Capture the cell that displays the provided text and extract its (X, Y) central coordinate. 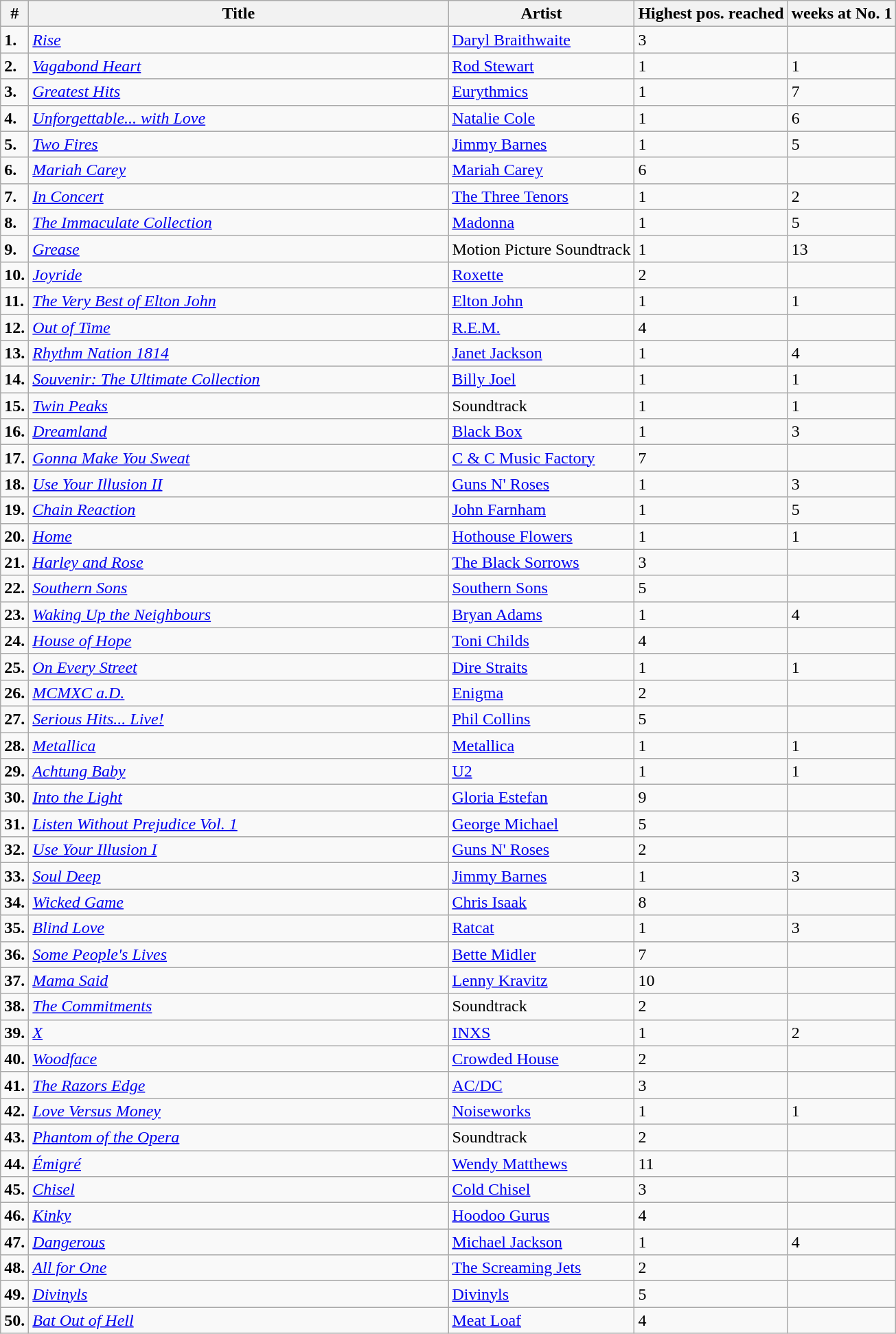
Crowded House (541, 1059)
35. (15, 928)
Toni Childs (541, 641)
Hoodoo Gurus (541, 1216)
27. (15, 719)
19. (15, 510)
Mama Said (239, 980)
40. (15, 1059)
Bat Out of Hell (239, 1320)
Souvenir: The Ultimate Collection (239, 380)
Phil Collins (541, 719)
Dire Straits (541, 667)
Grease (239, 249)
20. (15, 536)
24. (15, 641)
Home (239, 536)
Dangerous (239, 1242)
23. (15, 614)
The Very Best of Elton John (239, 301)
28. (15, 745)
12. (15, 327)
5. (15, 144)
Achtung Baby (239, 772)
Joyride (239, 275)
Madonna (541, 222)
38. (15, 1007)
Chisel (239, 1190)
Blind Love (239, 928)
weeks at No. 1 (842, 14)
39. (15, 1033)
Michael Jackson (541, 1242)
C & C Music Factory (541, 458)
10 (711, 980)
22. (15, 588)
Natalie Cole (541, 118)
9 (711, 798)
Gloria Estefan (541, 798)
In Concert (239, 196)
Kinky (239, 1216)
8. (15, 222)
On Every Street (239, 667)
The Black Sorrows (541, 562)
Noiseworks (541, 1111)
16. (15, 432)
Janet Jackson (541, 354)
Greatest Hits (239, 92)
48. (15, 1268)
Cold Chisel (541, 1190)
George Michael (541, 824)
Use Your Illusion I (239, 850)
Soul Deep (239, 876)
R.E.M. (541, 327)
9. (15, 249)
Dreamland (239, 432)
21. (15, 562)
10. (15, 275)
13 (842, 249)
Roxette (541, 275)
30. (15, 798)
John Farnham (541, 510)
8 (711, 902)
6. (15, 170)
Hothouse Flowers (541, 536)
47. (15, 1242)
Daryl Braithwaite (541, 40)
37. (15, 980)
49. (15, 1294)
42. (15, 1111)
INXS (541, 1033)
2. (15, 66)
Eurythmics (541, 92)
29. (15, 772)
Title (239, 14)
# (15, 14)
Chris Isaak (541, 902)
Motion Picture Soundtrack (541, 249)
50. (15, 1320)
Chain Reaction (239, 510)
Into the Light (239, 798)
Out of Time (239, 327)
11 (711, 1164)
Rhythm Nation 1814 (239, 354)
7. (15, 196)
25. (15, 667)
15. (15, 406)
33. (15, 876)
Ratcat (541, 928)
Serious Hits... Live! (239, 719)
Unforgettable... with Love (239, 118)
Phantom of the Opera (239, 1137)
Billy Joel (541, 380)
X (239, 1033)
18. (15, 484)
Rod Stewart (541, 66)
36. (15, 954)
Rise (239, 40)
11. (15, 301)
43. (15, 1137)
The Screaming Jets (541, 1268)
32. (15, 850)
Twin Peaks (239, 406)
Highest pos. reached (711, 14)
Vagabond Heart (239, 66)
Some People's Lives (239, 954)
Artist (541, 14)
The Three Tenors (541, 196)
17. (15, 458)
Two Fires (239, 144)
Bryan Adams (541, 614)
Lenny Kravitz (541, 980)
The Razors Edge (239, 1085)
Meat Loaf (541, 1320)
14. (15, 380)
46. (15, 1216)
Bette Midler (541, 954)
Waking Up the Neighbours (239, 614)
26. (15, 693)
Woodface (239, 1059)
AC/DC (541, 1085)
The Immaculate Collection (239, 222)
Émigré (239, 1164)
4. (15, 118)
All for One (239, 1268)
Wendy Matthews (541, 1164)
The Commitments (239, 1007)
Enigma (541, 693)
44. (15, 1164)
House of Hope (239, 641)
Black Box (541, 432)
3. (15, 92)
Listen Without Prejudice Vol. 1 (239, 824)
Love Versus Money (239, 1111)
Wicked Game (239, 902)
45. (15, 1190)
31. (15, 824)
Elton John (541, 301)
Use Your Illusion II (239, 484)
13. (15, 354)
1. (15, 40)
MCMXC a.D. (239, 693)
Gonna Make You Sweat (239, 458)
41. (15, 1085)
Harley and Rose (239, 562)
U2 (541, 772)
34. (15, 902)
